Detect which cell encompasses the target text, then output its (x, y) center coordinate. 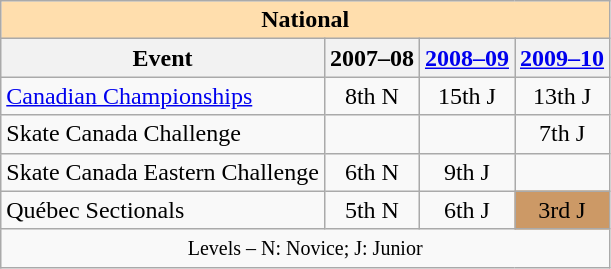
2009–10 (562, 58)
National (306, 20)
Levels – N: Novice; J: Junior (306, 248)
7th J (562, 134)
2007–08 (372, 58)
Québec Sectionals (163, 210)
Skate Canada Challenge (163, 134)
9th J (466, 172)
8th N (372, 96)
13th J (562, 96)
6th J (466, 210)
3rd J (562, 210)
2008–09 (466, 58)
5th N (372, 210)
Canadian Championships (163, 96)
Skate Canada Eastern Challenge (163, 172)
15th J (466, 96)
6th N (372, 172)
Event (163, 58)
